Locate the cell with the specified text and output its [x, y] center coordinate. 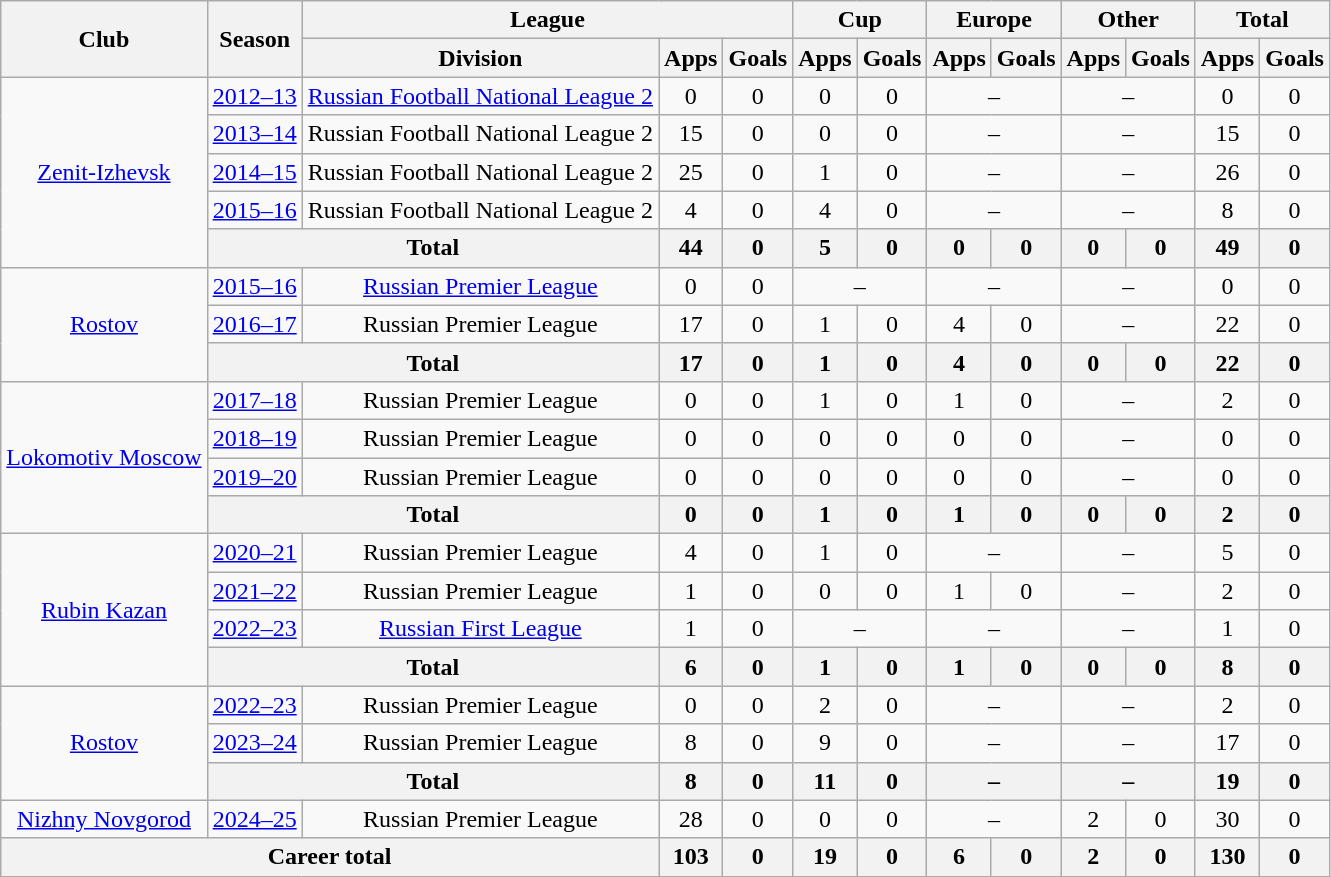
28 [691, 819]
Club [104, 39]
2023–24 [254, 743]
2021–22 [254, 591]
26 [1227, 172]
49 [1227, 248]
2024–25 [254, 819]
Career total [330, 857]
Rubin Kazan [104, 610]
2013–14 [254, 134]
103 [691, 857]
Cup [860, 20]
Zenit-Izhevsk [104, 172]
130 [1227, 857]
Lokomotiv Moscow [104, 457]
44 [691, 248]
Europe [994, 20]
2018–19 [254, 438]
2012–13 [254, 96]
Nizhny Novgorod [104, 819]
2017–18 [254, 400]
30 [1227, 819]
Season [254, 39]
2019–20 [254, 477]
11 [825, 781]
2020–21 [254, 553]
2014–15 [254, 172]
League [548, 20]
9 [825, 743]
25 [691, 172]
Other [1128, 20]
Russian First League [480, 629]
2016–17 [254, 324]
Division [480, 58]
